Find where the given text appears and provide that cell's center as (x, y) coordinate. 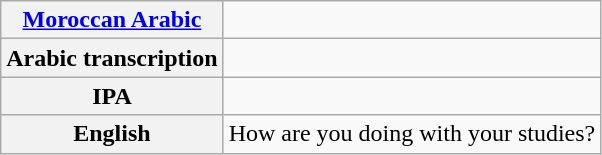
Moroccan Arabic (112, 20)
English (112, 134)
How are you doing with your studies? (412, 134)
IPA (112, 96)
Arabic transcription (112, 58)
